Pinpoint the cell where the given text exists, returning its (x, y) midpoint coordinate. 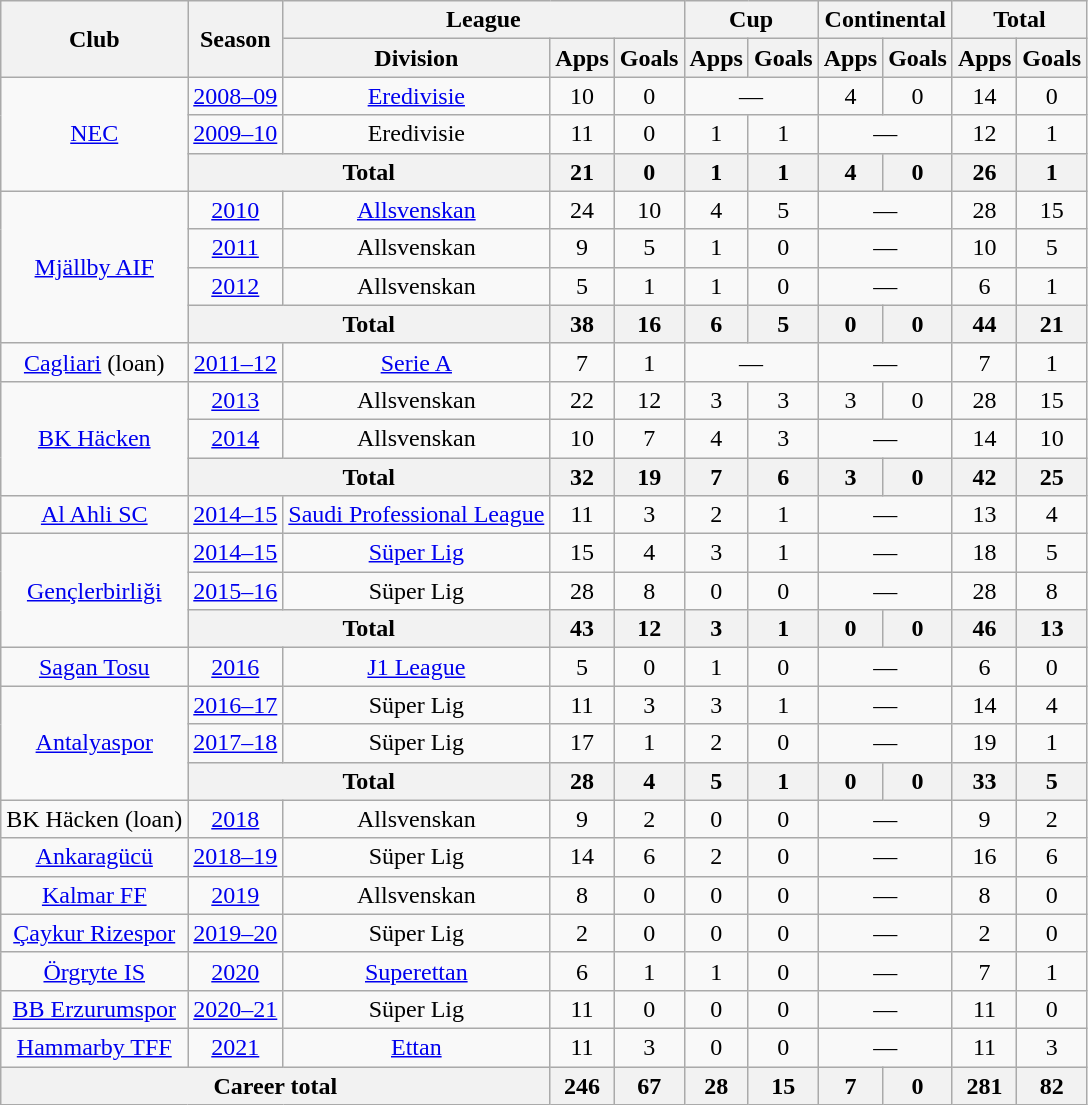
18 (984, 553)
43 (582, 629)
2020–21 (236, 1009)
2017–18 (236, 743)
67 (649, 1085)
2021 (236, 1047)
25 (1052, 477)
Çaykur Rizespor (94, 933)
2011–12 (236, 362)
2019 (236, 895)
Career total (276, 1085)
Saudi Professional League (416, 515)
82 (1052, 1085)
Gençlerbirliği (94, 591)
2020 (236, 971)
Sagan Tosu (94, 667)
44 (984, 324)
24 (582, 210)
2015–16 (236, 591)
26 (984, 172)
32 (582, 477)
2014 (236, 438)
2011 (236, 248)
Superettan (416, 971)
Mjällby AIF (94, 267)
Hammarby TFF (94, 1047)
2008–09 (236, 96)
Ankaragücü (94, 857)
BK Häcken (loan) (94, 819)
Al Ahli SC (94, 515)
2018–19 (236, 857)
Club (94, 39)
Season (236, 39)
Örgryte IS (94, 971)
Antalyaspor (94, 743)
League (484, 20)
17 (582, 743)
BK Häcken (94, 438)
246 (582, 1085)
NEC (94, 134)
Ettan (416, 1047)
BB Erzurumspor (94, 1009)
Cagliari (loan) (94, 362)
281 (984, 1085)
2016 (236, 667)
33 (984, 781)
2009–10 (236, 134)
22 (582, 400)
38 (582, 324)
Division (416, 58)
Cup (751, 20)
J1 League (416, 667)
Continental (885, 20)
2012 (236, 286)
2019–20 (236, 933)
2013 (236, 400)
46 (984, 629)
2016–17 (236, 705)
2010 (236, 210)
42 (984, 477)
2018 (236, 819)
Kalmar FF (94, 895)
Serie A (416, 362)
